For the text-containing cell, return its midpoint in [X, Y] coordinate format. 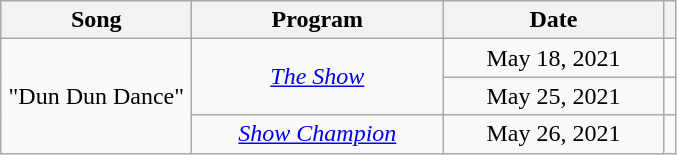
Program [318, 20]
May 18, 2021 [554, 58]
May 26, 2021 [554, 134]
The Show [318, 77]
"Dun Dun Dance" [96, 96]
Song [96, 20]
May 25, 2021 [554, 96]
Date [554, 20]
Show Champion [318, 134]
